Return the [x, y] coordinate for the center point of the cell that contains the specified text.  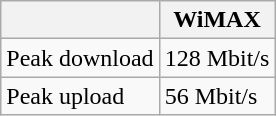
128 Mbit/s [217, 58]
WiMAX [217, 20]
56 Mbit/s [217, 96]
Peak upload [80, 96]
Peak download [80, 58]
